Identify which cell holds the provided text, then report its (x, y) central coordinate. 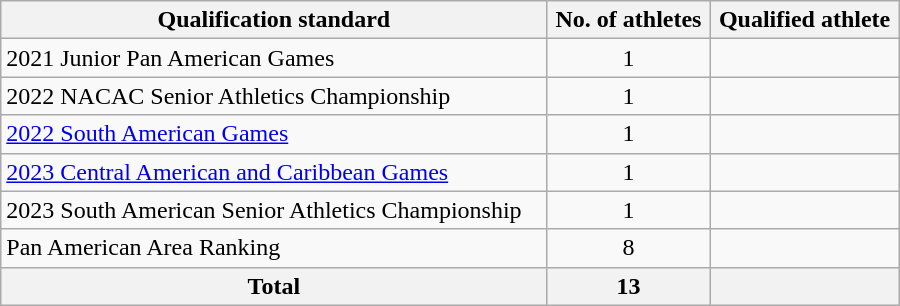
Qualified athlete (804, 20)
2023 Central American and Caribbean Games (274, 172)
Total (274, 286)
8 (628, 248)
2021 Junior Pan American Games (274, 58)
Pan American Area Ranking (274, 248)
No. of athletes (628, 20)
Qualification standard (274, 20)
2022 South American Games (274, 134)
2023 South American Senior Athletics Championship (274, 210)
2022 NACAC Senior Athletics Championship (274, 96)
13 (628, 286)
